Determine the [X, Y] coordinate at the center of the cell enclosing the given text.  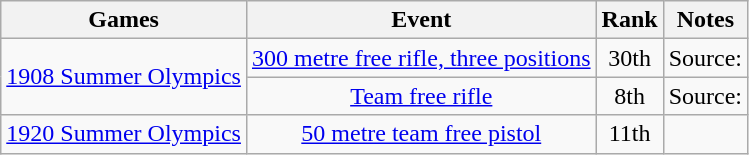
Team free rifle [421, 96]
Rank [630, 20]
Event [421, 20]
50 metre team free pistol [421, 134]
8th [630, 96]
30th [630, 58]
300 metre free rifle, three positions [421, 58]
1908 Summer Olympics [124, 77]
1920 Summer Olympics [124, 134]
Notes [705, 20]
Games [124, 20]
11th [630, 134]
